Return [x, y] of the center of cell containing provided text 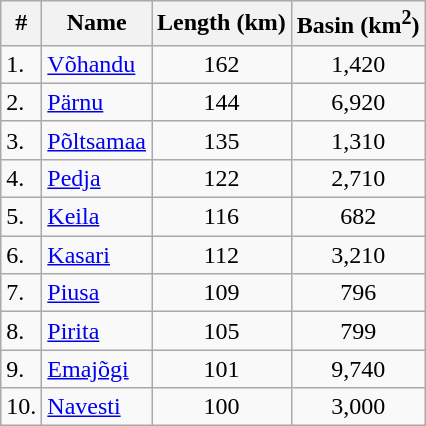
105 [222, 331]
Võhandu [97, 64]
Navesti [97, 407]
122 [222, 178]
Pärnu [97, 102]
Keila [97, 217]
9,740 [358, 369]
5. [22, 217]
10. [22, 407]
1. [22, 64]
9. [22, 369]
Length (km) [222, 24]
3,210 [358, 255]
6. [22, 255]
4. [22, 178]
Name [97, 24]
3,000 [358, 407]
1,310 [358, 140]
3. [22, 140]
1,420 [358, 64]
Pedja [97, 178]
2,710 [358, 178]
Basin (km2) [358, 24]
6,920 [358, 102]
Pirita [97, 331]
682 [358, 217]
101 [222, 369]
109 [222, 293]
8. [22, 331]
2. [22, 102]
Kasari [97, 255]
144 [222, 102]
100 [222, 407]
135 [222, 140]
# [22, 24]
112 [222, 255]
Piusa [97, 293]
Emajõgi [97, 369]
799 [358, 331]
Põltsamaa [97, 140]
7. [22, 293]
162 [222, 64]
796 [358, 293]
116 [222, 217]
